Identify which cell holds the provided text, then report its (x, y) central coordinate. 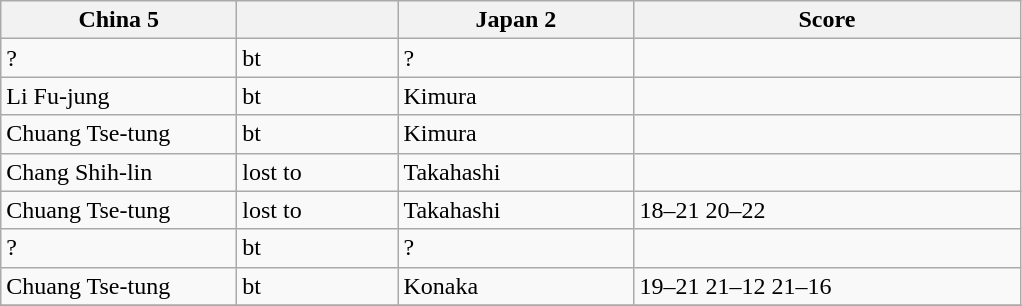
18–21 20–22 (827, 210)
Japan 2 (516, 20)
Li Fu-jung (119, 96)
China 5 (119, 20)
Score (827, 20)
19–21 21–12 21–16 (827, 286)
Chang Shih-lin (119, 172)
Konaka (516, 286)
